Provide the (X, Y) coordinate of the cell's center where the given text is located.  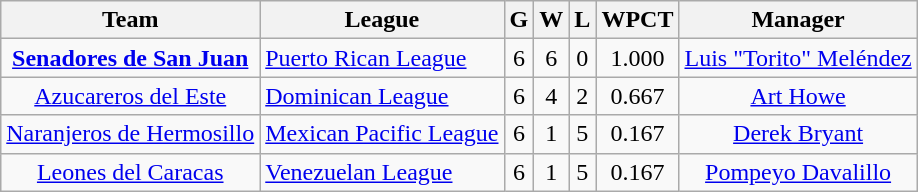
Leones del Caracas (130, 172)
Pompeyo Davalillo (798, 172)
Team (130, 20)
League (382, 20)
Mexican Pacific League (382, 134)
Luis "Torito" Meléndez (798, 58)
G (519, 20)
0 (582, 58)
W (552, 20)
4 (552, 96)
Derek Bryant (798, 134)
Azucareros del Este (130, 96)
1.000 (638, 58)
Senadores de San Juan (130, 58)
Naranjeros de Hermosillo (130, 134)
Dominican League (382, 96)
2 (582, 96)
Manager (798, 20)
Puerto Rican League (382, 58)
0.667 (638, 96)
Venezuelan League (382, 172)
L (582, 20)
Art Howe (798, 96)
WPCT (638, 20)
